Return [x, y] of the center of cell containing provided text 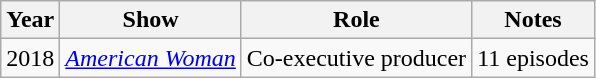
American Woman [151, 58]
2018 [30, 58]
Role [356, 20]
Co-executive producer [356, 58]
Show [151, 20]
Year [30, 20]
Notes [534, 20]
11 episodes [534, 58]
